Return the [X, Y] coordinate for the center point of the cell that contains the specified text.  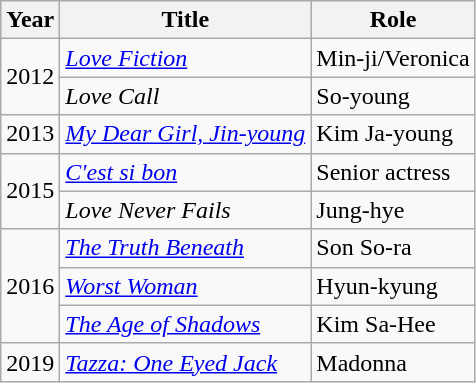
The Truth Beneath [186, 248]
Love Fiction [186, 58]
Role [393, 20]
Love Call [186, 96]
Min-ji/Veronica [393, 58]
2019 [30, 362]
C'est si bon [186, 172]
Love Never Fails [186, 210]
Madonna [393, 362]
Year [30, 20]
Hyun-kyung [393, 286]
My Dear Girl, Jin-young [186, 134]
Kim Ja-young [393, 134]
Jung-hye [393, 210]
Senior actress [393, 172]
2015 [30, 191]
2012 [30, 77]
2013 [30, 134]
Worst Woman [186, 286]
The Age of Shadows [186, 324]
Title [186, 20]
2016 [30, 286]
Tazza: One Eyed Jack [186, 362]
Kim Sa-Hee [393, 324]
So-young [393, 96]
Son So-ra [393, 248]
